Find where the given text appears and provide that cell's center as (X, Y) coordinate. 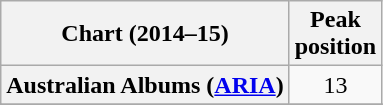
13 (335, 85)
Peakposition (335, 34)
Australian Albums (ARIA) (145, 85)
Chart (2014–15) (145, 34)
